Determine the [x, y] coordinate at the center of the cell enclosing the given text.  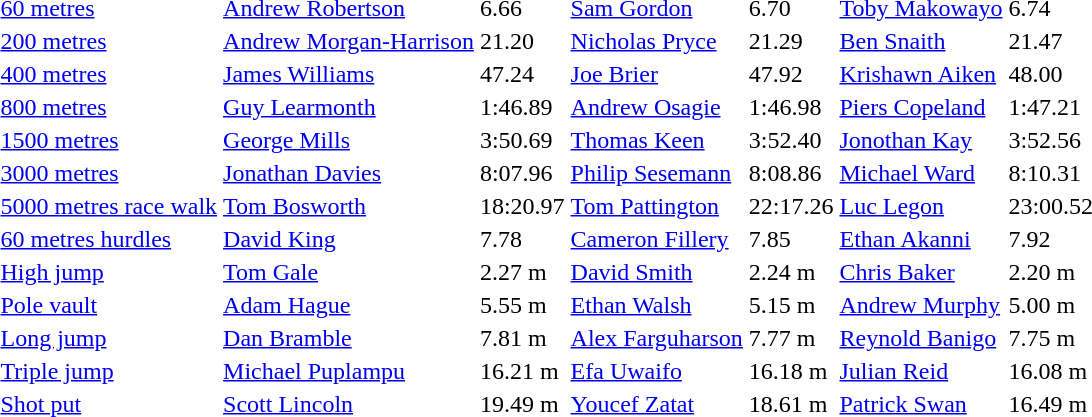
3:52.40 [791, 140]
8:08.86 [791, 173]
16.18 m [791, 371]
Tom Pattington [656, 206]
2.27 m [522, 272]
Luc Legon [921, 206]
47.24 [522, 74]
Piers Copeland [921, 107]
Adam Hague [349, 305]
22:17.26 [791, 206]
Cameron Fillery [656, 239]
18:20.97 [522, 206]
Jonathan Davies [349, 173]
George Mills [349, 140]
7.78 [522, 239]
Reynold Banigo [921, 338]
Chris Baker [921, 272]
Michael Ward [921, 173]
Philip Sesemann [656, 173]
James Williams [349, 74]
2.24 m [791, 272]
Michael Puplampu [349, 371]
Ben Snaith [921, 41]
Tom Gale [349, 272]
16.21 m [522, 371]
Andrew Morgan-Harrison [349, 41]
8:07.96 [522, 173]
Alex Farguharson [656, 338]
Andrew Murphy [921, 305]
Guy Learmonth [349, 107]
7.77 m [791, 338]
David King [349, 239]
21.29 [791, 41]
1:46.89 [522, 107]
Krishawn Aiken [921, 74]
David Smith [656, 272]
Joe Brier [656, 74]
5.55 m [522, 305]
Ethan Akanni [921, 239]
Thomas Keen [656, 140]
47.92 [791, 74]
Dan Bramble [349, 338]
1:46.98 [791, 107]
Ethan Walsh [656, 305]
Efa Uwaifo [656, 371]
5.15 m [791, 305]
3:50.69 [522, 140]
21.20 [522, 41]
Andrew Osagie [656, 107]
Tom Bosworth [349, 206]
7.81 m [522, 338]
Julian Reid [921, 371]
7.85 [791, 239]
Nicholas Pryce [656, 41]
Jonothan Kay [921, 140]
